Output the [X, Y] coordinate of the center of the cell containing the given text.  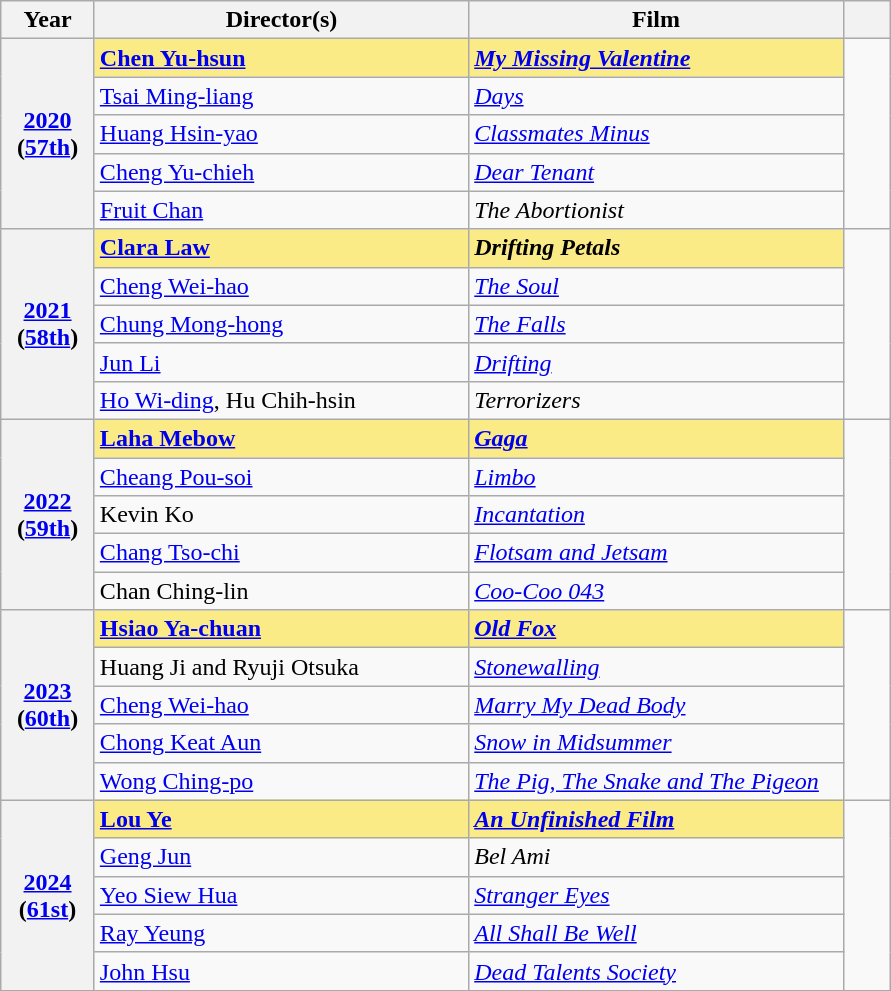
2020(57th) [48, 134]
Fruit Chan [281, 210]
My Missing Valentine [656, 58]
Snow in Midsummer [656, 743]
Yeo Siew Hua [281, 895]
Drifting Petals [656, 248]
All Shall Be Well [656, 933]
Cheng Yu-chieh [281, 172]
Stranger Eyes [656, 895]
The Pig, The Snake and The Pigeon [656, 781]
The Abortionist [656, 210]
An Unfinished Film [656, 819]
Ho Wi-ding, Hu Chih-hsin [281, 400]
Gaga [656, 438]
Chan Ching-lin [281, 591]
Coo-Coo 043 [656, 591]
Kevin Ko [281, 515]
Lou Ye [281, 819]
Jun Li [281, 362]
Year [48, 20]
Chung Mong-hong [281, 324]
Incantation [656, 515]
2023(60th) [48, 705]
Wong Ching-po [281, 781]
Huang Hsin-yao [281, 134]
The Soul [656, 286]
Chong Keat Aun [281, 743]
Clara Law [281, 248]
Tsai Ming-liang [281, 96]
Old Fox [656, 629]
Chen Yu-hsun [281, 58]
Stonewalling [656, 667]
Ray Yeung [281, 933]
Limbo [656, 477]
Dear Tenant [656, 172]
2024(61st) [48, 895]
Days [656, 96]
Hsiao Ya-chuan [281, 629]
Drifting [656, 362]
Chang Tso-chi [281, 553]
Huang Ji and Ryuji Otsuka [281, 667]
John Hsu [281, 971]
Classmates Minus [656, 134]
Geng Jun [281, 857]
Dead Talents Society [656, 971]
Bel Ami [656, 857]
Terrorizers [656, 400]
Flotsam and Jetsam [656, 553]
2021(58th) [48, 324]
2022(59th) [48, 514]
The Falls [656, 324]
Director(s) [281, 20]
Marry My Dead Body [656, 705]
Film [656, 20]
Cheang Pou-soi [281, 477]
Laha Mebow [281, 438]
